Return (X, Y) of the center of cell containing provided text 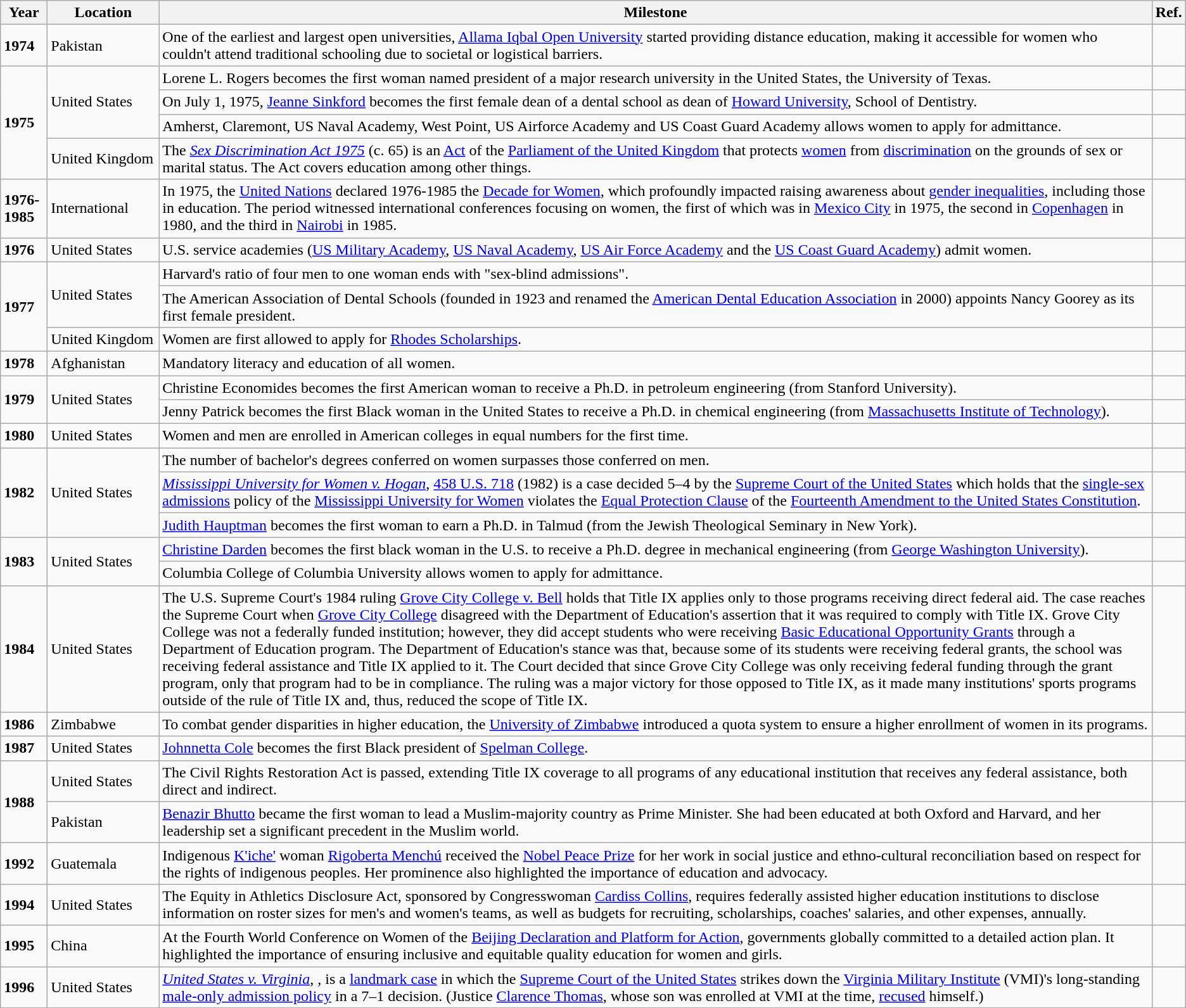
China (103, 945)
1976 (24, 250)
1976-1985 (24, 208)
1974 (24, 46)
Judith Hauptman becomes the first woman to earn a Ph.D. in Talmud (from the Jewish Theological Seminary in New York). (655, 525)
Women and men are enrolled in American colleges in equal numbers for the first time. (655, 436)
1975 (24, 123)
Ref. (1168, 13)
On July 1, 1975, Jeanne Sinkford becomes the first female dean of a dental school as dean of Howard University, School of Dentistry. (655, 102)
1987 (24, 748)
1983 (24, 561)
1977 (24, 307)
Location (103, 13)
Year (24, 13)
Mandatory literacy and education of all women. (655, 363)
1992 (24, 863)
1986 (24, 724)
Women are first allowed to apply for Rhodes Scholarships. (655, 339)
Christine Darden becomes the first black woman in the U.S. to receive a Ph.D. degree in mechanical engineering (from George Washington University). (655, 549)
1982 (24, 493)
1994 (24, 905)
Christine Economides becomes the first American woman to receive a Ph.D. in petroleum engineering (from Stanford University). (655, 387)
1988 (24, 801)
Zimbabwe (103, 724)
Afghanistan (103, 363)
1980 (24, 436)
Amherst, Claremont, US Naval Academy, West Point, US Airforce Academy and US Coast Guard Academy allows women to apply for admittance. (655, 126)
Johnnetta Cole becomes the first Black president of Spelman College. (655, 748)
Milestone (655, 13)
Harvard's ratio of four men to one woman ends with "sex-blind admissions". (655, 274)
1979 (24, 399)
U.S. service academies (US Military Academy, US Naval Academy, US Air Force Academy and the US Coast Guard Academy) admit women. (655, 250)
International (103, 208)
1978 (24, 363)
Lorene L. Rogers becomes the first woman named president of a major research university in the United States, the University of Texas. (655, 78)
Columbia College of Columbia University allows women to apply for admittance. (655, 573)
1996 (24, 987)
1984 (24, 649)
Guatemala (103, 863)
1995 (24, 945)
The number of bachelor's degrees conferred on women surpasses those conferred on men. (655, 460)
